Search for the cell housing the specified text and yield its [X, Y] center coordinate. 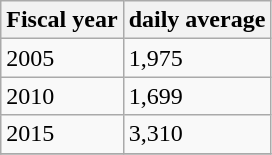
Fiscal year [62, 20]
daily average [197, 20]
1,699 [197, 96]
1,975 [197, 58]
2010 [62, 96]
2015 [62, 134]
2005 [62, 58]
3,310 [197, 134]
